Return the (x, y) coordinate for the center point of the cell that contains the specified text.  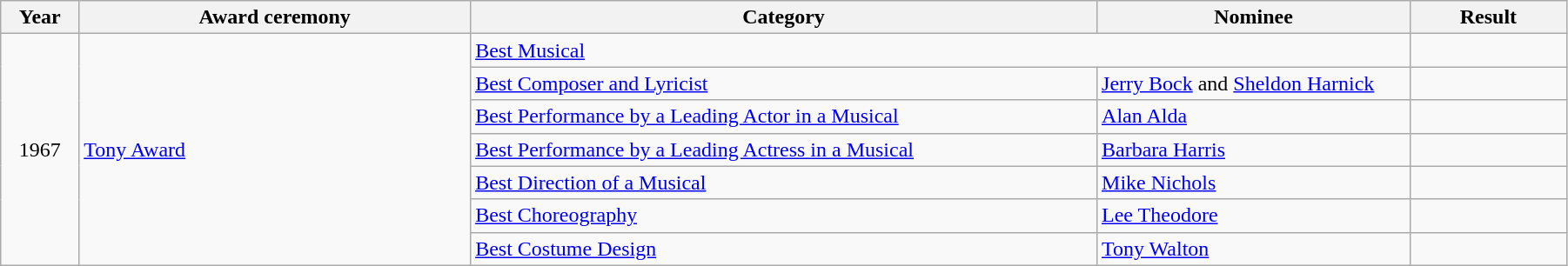
1967 (40, 150)
Best Direction of a Musical (784, 183)
Best Costume Design (784, 249)
Best Performance by a Leading Actor in a Musical (784, 116)
Jerry Bock and Sheldon Harnick (1254, 83)
Best Choreography (784, 216)
Year (40, 17)
Lee Theodore (1254, 216)
Category (784, 17)
Barbara Harris (1254, 150)
Tony Award (275, 150)
Alan Alda (1254, 116)
Best Musical (941, 50)
Best Composer and Lyricist (784, 83)
Best Performance by a Leading Actress in a Musical (784, 150)
Award ceremony (275, 17)
Nominee (1254, 17)
Mike Nichols (1254, 183)
Tony Walton (1254, 249)
Result (1488, 17)
